From the cell containing the given text, extract its center point as [X, Y] coordinate. 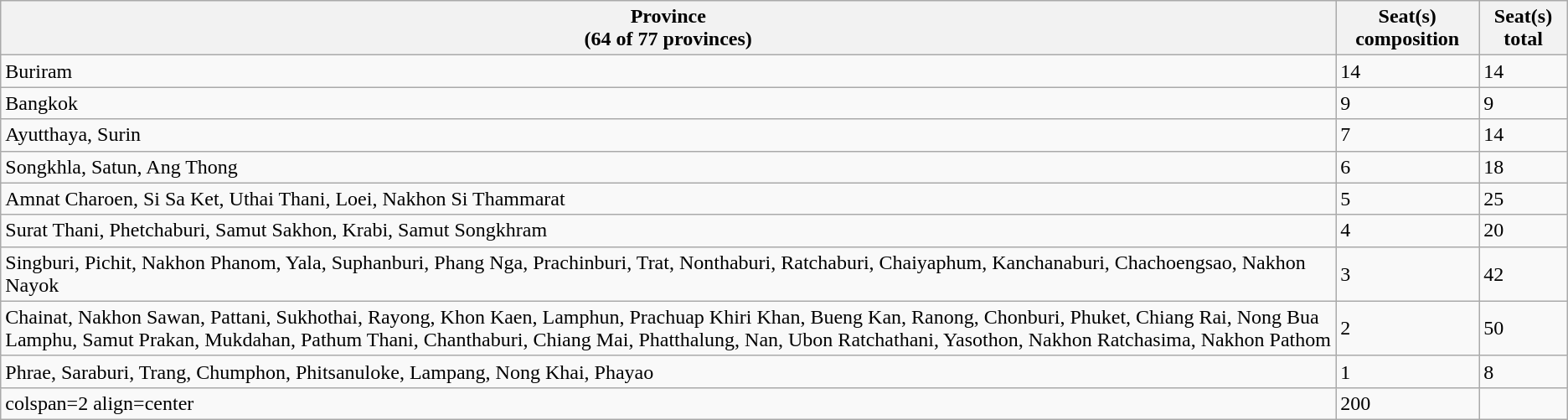
Surat Thani, Phetchaburi, Samut Sakhon, Krabi, Samut Songkhram [668, 231]
4 [1407, 231]
Bangkok [668, 103]
42 [1524, 273]
Buriram [668, 71]
Songkhla, Satun, Ang Thong [668, 167]
20 [1524, 231]
colspan=2 align=center [668, 403]
Phrae, Saraburi, Trang, Chumphon, Phitsanuloke, Lampang, Nong Khai, Phayao [668, 371]
18 [1524, 167]
Amnat Charoen, Si Sa Ket, Uthai Thani, Loei, Nakhon Si Thammarat [668, 199]
50 [1524, 329]
6 [1407, 167]
3 [1407, 273]
200 [1407, 403]
7 [1407, 135]
5 [1407, 199]
Province(64 of 77 provinces) [668, 29]
1 [1407, 371]
Seat(s) composition [1407, 29]
2 [1407, 329]
8 [1524, 371]
Seat(s) total [1524, 29]
25 [1524, 199]
Ayutthaya, Surin [668, 135]
